For the text-containing cell, return its midpoint in (X, Y) coordinate format. 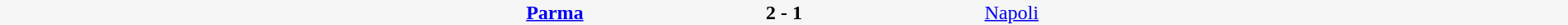
Napoli (1275, 12)
Parma (293, 12)
2 - 1 (784, 12)
